Scan for the cell matching the given text and deliver its (x, y) coordinate at center. 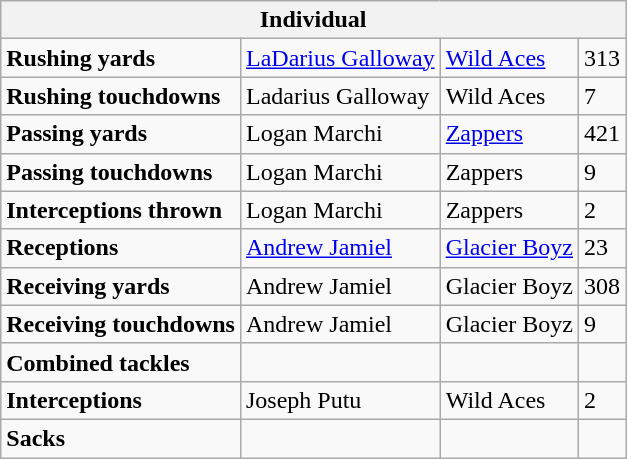
Joseph Putu (340, 400)
Combined tackles (121, 362)
23 (602, 248)
308 (602, 286)
7 (602, 96)
LaDarius Galloway (340, 58)
Individual (314, 20)
Interceptions thrown (121, 210)
Sacks (121, 438)
Receiving touchdowns (121, 324)
Receiving yards (121, 286)
Rushing touchdowns (121, 96)
Interceptions (121, 400)
421 (602, 134)
313 (602, 58)
Ladarius Galloway (340, 96)
Receptions (121, 248)
Passing yards (121, 134)
Rushing yards (121, 58)
Passing touchdowns (121, 172)
